Extract the (x, y) coordinate from the center of the cell holding the provided text.  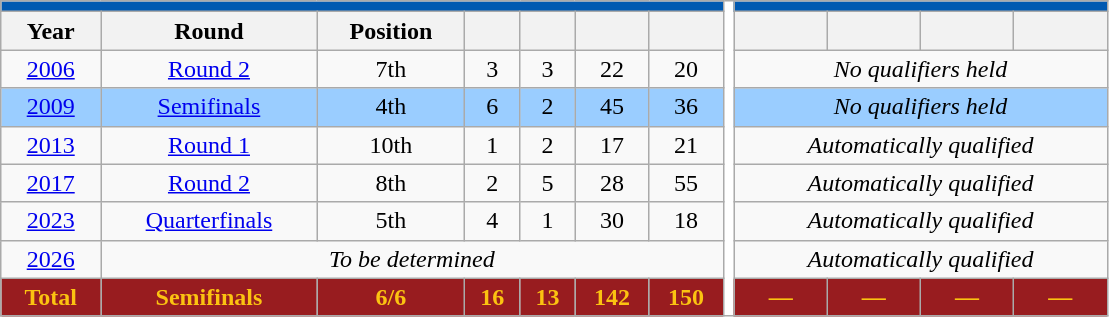
Position (390, 31)
2023 (51, 221)
2013 (51, 145)
4 (492, 221)
20 (686, 69)
Quarterfinals (210, 221)
Round (210, 31)
6/6 (390, 297)
Round 1 (210, 145)
5th (390, 221)
2009 (51, 107)
2026 (51, 259)
2006 (51, 69)
16 (492, 297)
8th (390, 183)
28 (612, 183)
142 (612, 297)
36 (686, 107)
21 (686, 145)
6 (492, 107)
150 (686, 297)
17 (612, 145)
5 (548, 183)
45 (612, 107)
13 (548, 297)
7th (390, 69)
To be determined (412, 259)
30 (612, 221)
Total (51, 297)
55 (686, 183)
10th (390, 145)
4th (390, 107)
Year (51, 31)
2017 (51, 183)
22 (612, 69)
18 (686, 221)
